Return the (X, Y) coordinate for the center point of the cell that contains the specified text.  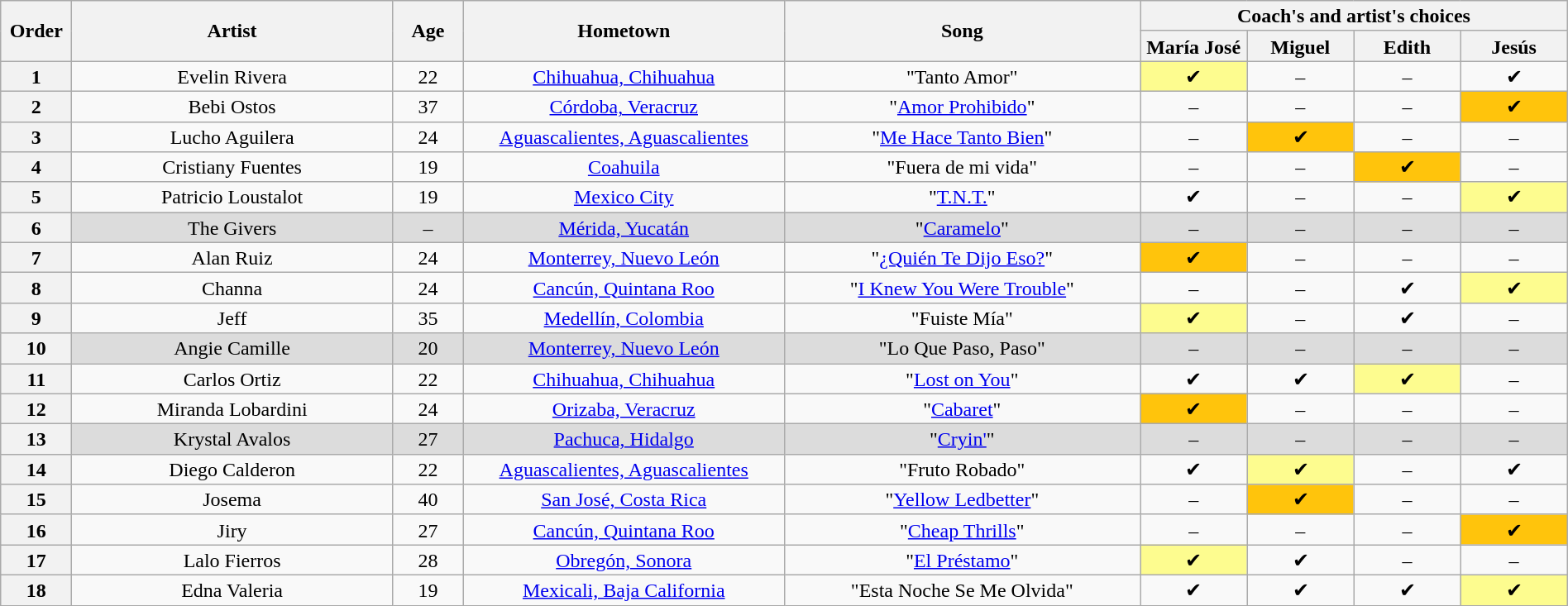
María José (1194, 46)
"I Knew You Were Trouble" (963, 288)
Edna Valeria (232, 590)
4 (36, 167)
Jesús (1513, 46)
Age (428, 31)
7 (36, 258)
Miguel (1300, 46)
Angie Camille (232, 349)
Channa (232, 288)
Alan Ruiz (232, 258)
Mérida, Yucatán (624, 228)
"Cheap Thrills" (963, 529)
12 (36, 408)
"El Préstamo" (963, 561)
3 (36, 137)
40 (428, 499)
6 (36, 228)
Miranda Lobardini (232, 408)
5 (36, 197)
18 (36, 590)
14 (36, 470)
Artist (232, 31)
"Lost on You" (963, 379)
Coahuila (624, 167)
Carlos Ortiz (232, 379)
San José, Costa Rica (624, 499)
37 (428, 106)
"Yellow Ledbetter" (963, 499)
Córdoba, Veracruz (624, 106)
17 (36, 561)
11 (36, 379)
16 (36, 529)
"Lo Que Paso, Paso" (963, 349)
28 (428, 561)
"Cabaret" (963, 408)
Bebi Ostos (232, 106)
Patricio Loustalot (232, 197)
"Fuiste Mía" (963, 317)
8 (36, 288)
Krystal Avalos (232, 440)
Edith (1408, 46)
1 (36, 76)
"Cryin'" (963, 440)
Evelin Rivera (232, 76)
"Tanto Amor" (963, 76)
Lucho Aguilera (232, 137)
13 (36, 440)
Obregón, Sonora (624, 561)
2 (36, 106)
20 (428, 349)
"Me Hace Tanto Bien" (963, 137)
Hometown (624, 31)
Jeff (232, 317)
Diego Calderon (232, 470)
"Fruto Robado" (963, 470)
"Amor Prohibido" (963, 106)
35 (428, 317)
Josema (232, 499)
9 (36, 317)
Pachuca, Hidalgo (624, 440)
Lalo Fierros (232, 561)
Jiry (232, 529)
"Fuera de mi vida" (963, 167)
Medellín, Colombia (624, 317)
"Esta Noche Se Me Olvida" (963, 590)
Mexico City (624, 197)
Orizaba, Veracruz (624, 408)
Cristiany Fuentes (232, 167)
"T.N.T." (963, 197)
"¿Quién Te Dijo Eso?" (963, 258)
Song (963, 31)
10 (36, 349)
The Givers (232, 228)
Mexicali, Baja California (624, 590)
"Caramelo" (963, 228)
Order (36, 31)
Coach's and artist's choices (1355, 17)
15 (36, 499)
